Identify which cell holds the provided text, then report its (X, Y) central coordinate. 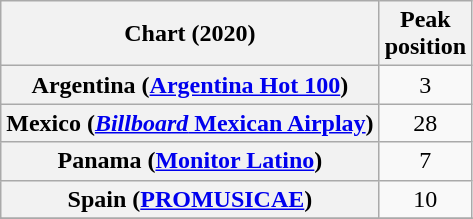
Chart (2020) (190, 34)
Mexico (Billboard Mexican Airplay) (190, 123)
3 (425, 85)
Argentina (Argentina Hot 100) (190, 85)
7 (425, 161)
10 (425, 199)
Panama (Monitor Latino) (190, 161)
Peakposition (425, 34)
Spain (PROMUSICAE) (190, 199)
28 (425, 123)
